Scan for the cell matching the given text and deliver its (X, Y) coordinate at center. 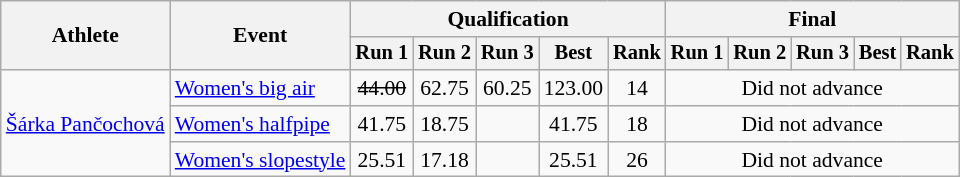
62.75 (444, 88)
Šárka Pančochová (86, 124)
18 (637, 124)
Event (260, 36)
Athlete (86, 36)
44.00 (382, 88)
Women's big air (260, 88)
14 (637, 88)
123.00 (574, 88)
18.75 (444, 124)
60.25 (508, 88)
Qualification (508, 19)
Women's halfpipe (260, 124)
Final (812, 19)
